Locate the cell with the specified text and output its [x, y] center coordinate. 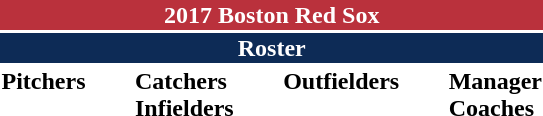
2017 Boston Red Sox [272, 15]
Roster [272, 48]
